Locate the cell with the specified text and output its (X, Y) center coordinate. 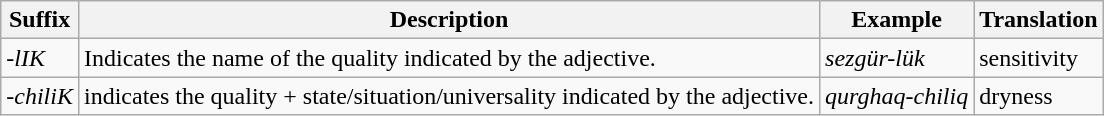
sensitivity (1038, 58)
Example (897, 20)
Description (448, 20)
Indicates the name of the quality indicated by the adjective. (448, 58)
Suffix (40, 20)
sezgür-lük (897, 58)
Translation (1038, 20)
qurghaq-chiliq (897, 96)
dryness (1038, 96)
-lIK (40, 58)
-chiliK (40, 96)
indicates the quality + state/situation/universality indicated by the adjective. (448, 96)
